Search for the cell housing the specified text and yield its [x, y] center coordinate. 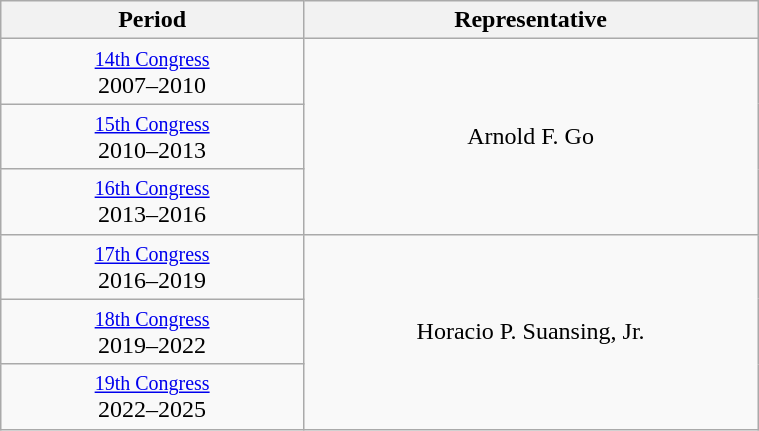
16th Congress2013–2016 [152, 202]
Representative [530, 20]
17th Congress2016–2019 [152, 266]
18th Congress2019–2022 [152, 332]
14th Congress2007–2010 [152, 72]
19th Congress2022–2025 [152, 396]
Horacio P. Suansing, Jr. [530, 332]
15th Congress2010–2013 [152, 136]
Arnold F. Go [530, 136]
Period [152, 20]
